From the cell containing the given text, extract its center point as (X, Y) coordinate. 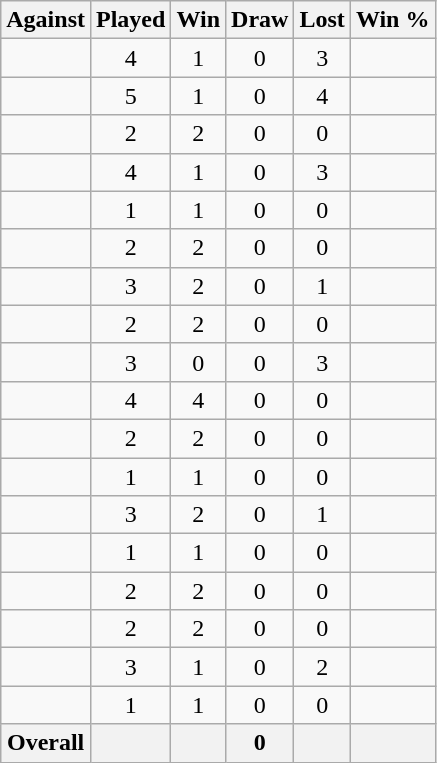
Win (198, 20)
Draw (260, 20)
Lost (322, 20)
Against (46, 20)
Win % (392, 20)
5 (130, 96)
Overall (46, 743)
Played (130, 20)
